Scan for the cell matching the given text and deliver its [X, Y] coordinate at center. 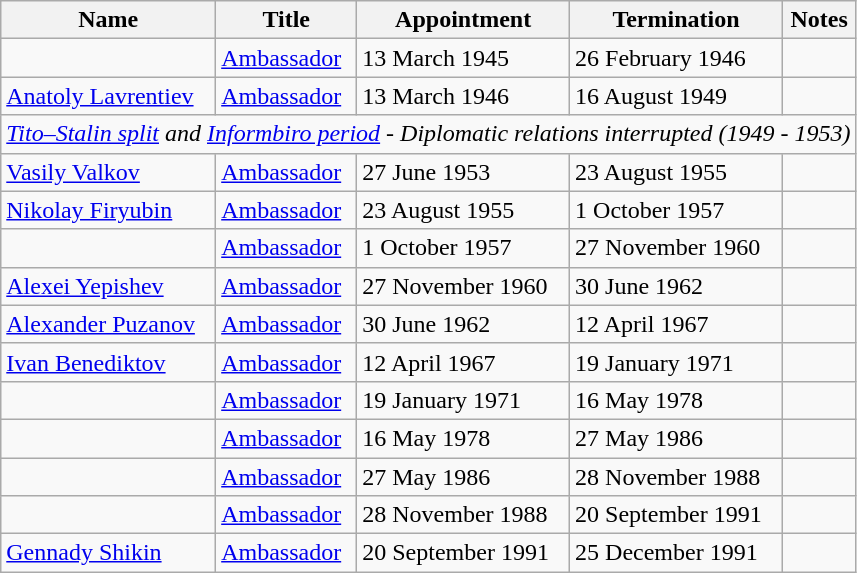
Title [286, 20]
Termination [676, 20]
Vasily Valkov [108, 172]
Notes [819, 20]
Nikolay Firyubin [108, 210]
13 March 1946 [464, 96]
Alexander Puzanov [108, 324]
26 February 1946 [676, 58]
Name [108, 20]
Ivan Benediktov [108, 362]
25 December 1991 [676, 553]
Anatoly Lavrentiev [108, 96]
13 March 1945 [464, 58]
16 August 1949 [676, 96]
Gennady Shikin [108, 553]
Alexei Yepishev [108, 286]
Tito–Stalin split and Informbiro period - Diplomatic relations interrupted (1949 - 1953) [428, 134]
Appointment [464, 20]
27 June 1953 [464, 172]
